Search for the cell housing the specified text and yield its (X, Y) center coordinate. 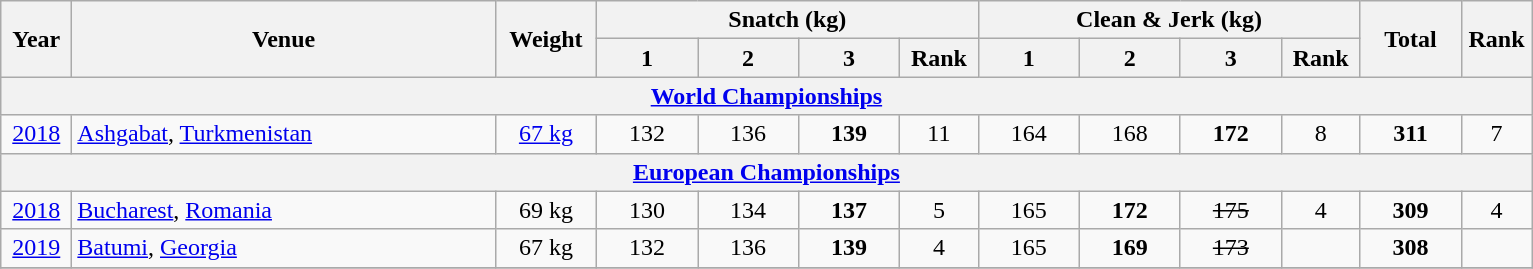
2019 (36, 248)
169 (1130, 248)
World Championships (766, 96)
69 kg (546, 210)
Ashgabat, Turkmenistan (284, 134)
Bucharest, Romania (284, 210)
11 (940, 134)
Weight (546, 39)
Clean & Jerk (kg) (1169, 20)
311 (1410, 134)
309 (1410, 210)
Total (1410, 39)
European Championships (766, 172)
Batumi, Georgia (284, 248)
173 (1230, 248)
164 (1028, 134)
7 (1496, 134)
8 (1320, 134)
Year (36, 39)
168 (1130, 134)
134 (748, 210)
Venue (284, 39)
175 (1230, 210)
308 (1410, 248)
Snatch (kg) (787, 20)
5 (940, 210)
130 (646, 210)
137 (850, 210)
